Provide the [x, y] coordinate of the cell's center where the given text is located.  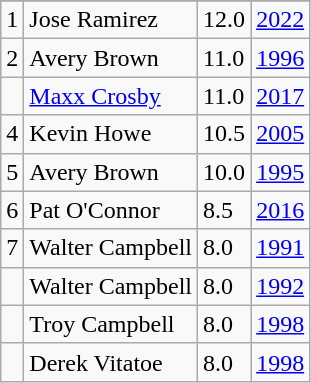
10.5 [224, 134]
Kevin Howe [111, 134]
Jose Ramirez [111, 20]
2017 [280, 96]
7 [12, 248]
1 [12, 20]
1996 [280, 58]
8.5 [224, 210]
1995 [280, 172]
1991 [280, 248]
Maxx Crosby [111, 96]
10.0 [224, 172]
5 [12, 172]
1992 [280, 286]
6 [12, 210]
Pat O'Connor [111, 210]
2005 [280, 134]
12.0 [224, 20]
Troy Campbell [111, 324]
2022 [280, 20]
4 [12, 134]
Derek Vitatoe [111, 362]
2 [12, 58]
2016 [280, 210]
